Extract the (X, Y) coordinate from the center of the cell holding the provided text.  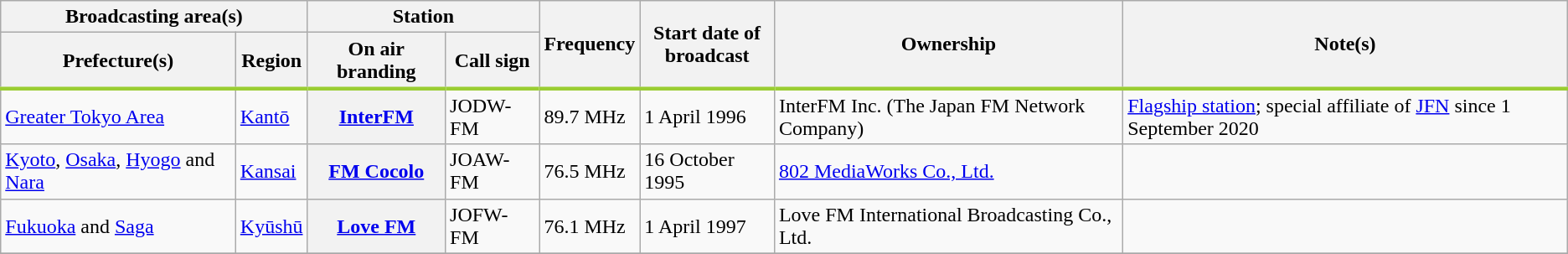
802 MediaWorks Co., Ltd. (948, 171)
1 April 1996 (707, 116)
Kyūshū (271, 226)
Region (271, 60)
Kansai (271, 171)
InterFM Inc. (The Japan FM Network Company) (948, 116)
Kyoto, Osaka, Hyogo and Nara (119, 171)
76.5 MHz (590, 171)
InterFM (376, 116)
76.1 MHz (590, 226)
Greater Tokyo Area (119, 116)
16 October 1995 (707, 171)
Broadcasting area(s) (154, 17)
Note(s) (1345, 45)
Fukuoka and Saga (119, 226)
Prefecture(s) (119, 60)
On air branding (376, 60)
Start date ofbroadcast (707, 45)
Love FM (376, 226)
Call sign (493, 60)
Kantō (271, 116)
Station (424, 17)
Love FM International Broadcasting Co., Ltd. (948, 226)
89.7 MHz (590, 116)
JOFW-FM (493, 226)
JODW-FM (493, 116)
1 April 1997 (707, 226)
Frequency (590, 45)
Flagship station; special affiliate of JFN since 1 September 2020 (1345, 116)
Ownership (948, 45)
FM Cocolo (376, 171)
JOAW-FM (493, 171)
